Pinpoint the cell where the given text exists, returning its [X, Y] midpoint coordinate. 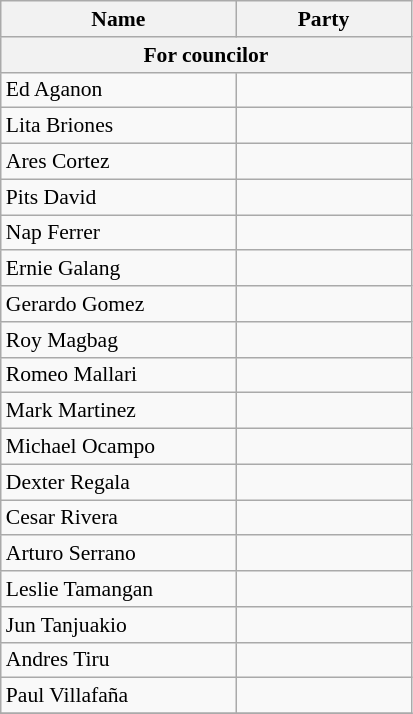
Roy Magbag [118, 340]
Mark Martinez [118, 411]
Andres Tiru [118, 660]
Jun Tanjuakio [118, 625]
For councilor [206, 55]
Arturo Serrano [118, 554]
Leslie Tamangan [118, 589]
Cesar Rivera [118, 518]
Name [118, 19]
Nap Ferrer [118, 233]
Pits David [118, 197]
Dexter Regala [118, 482]
Party [324, 19]
Lita Briones [118, 126]
Ares Cortez [118, 162]
Ed Aganon [118, 90]
Ernie Galang [118, 269]
Paul Villafaña [118, 696]
Gerardo Gomez [118, 304]
Romeo Mallari [118, 375]
Michael Ocampo [118, 447]
